Search for the cell housing the specified text and yield its (x, y) center coordinate. 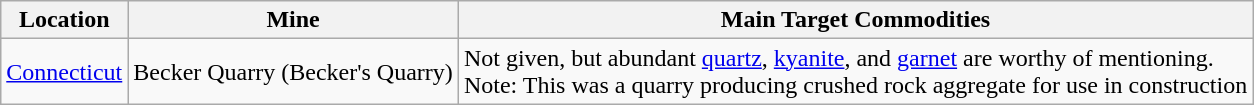
Mine (294, 20)
Becker Quarry (Becker's Quarry) (294, 72)
Main Target Commodities (855, 20)
Location (64, 20)
Connecticut (64, 72)
